From the cell containing the given text, extract its center point as [X, Y] coordinate. 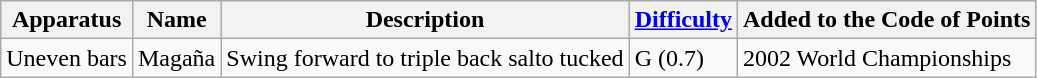
2002 World Championships [886, 58]
Uneven bars [67, 58]
Name [176, 20]
Difficulty [683, 20]
G (0.7) [683, 58]
Magaña [176, 58]
Description [425, 20]
Apparatus [67, 20]
Swing forward to triple back salto tucked [425, 58]
Added to the Code of Points [886, 20]
